For the text-containing cell, return its midpoint in (x, y) coordinate format. 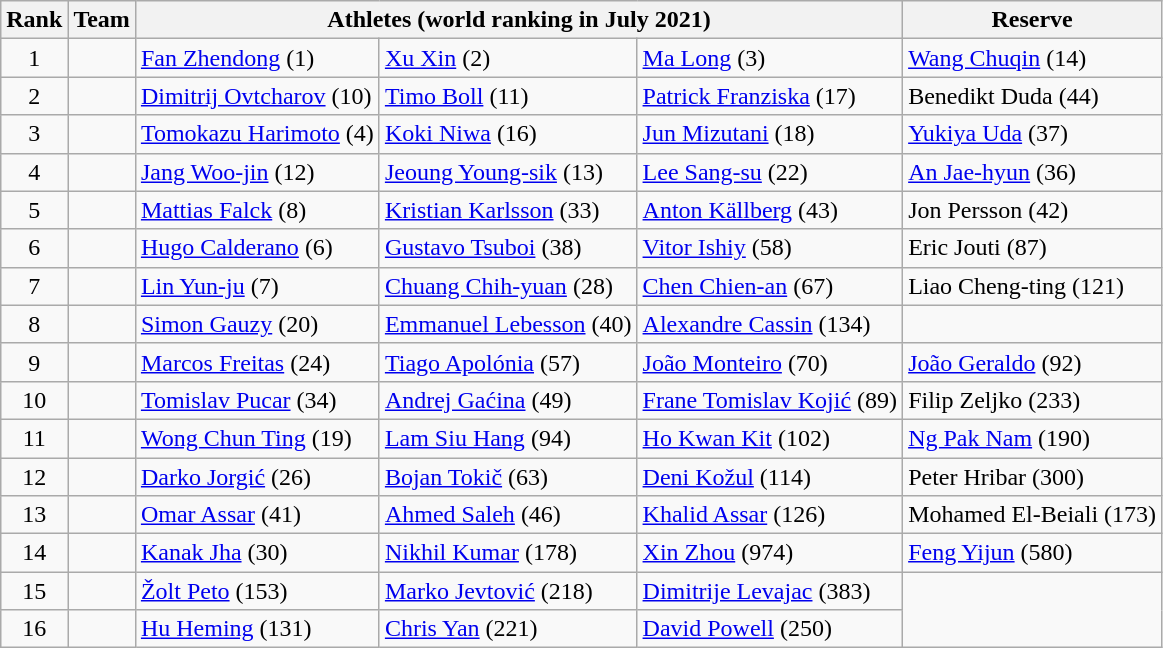
3 (34, 134)
5 (34, 210)
Kanak Jha (30) (257, 553)
Kristian Karlsson (33) (508, 210)
14 (34, 553)
Anton Källberg (43) (770, 210)
Athletes (world ranking in July 2021) (518, 20)
Frane Tomislav Kojić (89) (770, 400)
Yukiya Uda (37) (1032, 134)
Fan Zhendong (1) (257, 58)
Deni Kožul (114) (770, 477)
Hu Heming (131) (257, 629)
Ahmed Saleh (46) (508, 515)
Liao Cheng-ting (121) (1032, 286)
Rank (34, 20)
Wong Chun Ting (19) (257, 438)
Timo Boll (11) (508, 96)
Chuang Chih-yuan (28) (508, 286)
Reserve (1032, 20)
Jeoung Young-sik (13) (508, 172)
Andrej Gaćina (49) (508, 400)
Lee Sang-su (22) (770, 172)
Bojan Tokič (63) (508, 477)
16 (34, 629)
12 (34, 477)
6 (34, 248)
Tomokazu Harimoto (4) (257, 134)
Žolt Peto (153) (257, 591)
Feng Yijun (580) (1032, 553)
Tomislav Pucar (34) (257, 400)
Gustavo Tsuboi (38) (508, 248)
Ng Pak Nam (190) (1032, 438)
Patrick Franziska (17) (770, 96)
Omar Assar (41) (257, 515)
Dimitrij Ovtcharov (10) (257, 96)
Emmanuel Lebesson (40) (508, 324)
Jun Mizutani (18) (770, 134)
7 (34, 286)
David Powell (250) (770, 629)
An Jae-hyun (36) (1032, 172)
Lin Yun-ju (7) (257, 286)
Hugo Calderano (6) (257, 248)
Alexandre Cassin (134) (770, 324)
2 (34, 96)
10 (34, 400)
Filip Zeljko (233) (1032, 400)
Xu Xin (2) (508, 58)
Khalid Assar (126) (770, 515)
13 (34, 515)
Wang Chuqin (14) (1032, 58)
Marko Jevtović (218) (508, 591)
Eric Jouti (87) (1032, 248)
João Geraldo (92) (1032, 362)
11 (34, 438)
Mohamed El-Beiali (173) (1032, 515)
Team (102, 20)
Mattias Falck (8) (257, 210)
Vitor Ishiy (58) (770, 248)
Tiago Apolónia (57) (508, 362)
Jon Persson (42) (1032, 210)
Benedikt Duda (44) (1032, 96)
Koki Niwa (16) (508, 134)
9 (34, 362)
Dimitrije Levajac (383) (770, 591)
Ho Kwan Kit (102) (770, 438)
Xin Zhou (974) (770, 553)
Jang Woo-jin (12) (257, 172)
Lam Siu Hang (94) (508, 438)
15 (34, 591)
Peter Hribar (300) (1032, 477)
Nikhil Kumar (178) (508, 553)
8 (34, 324)
4 (34, 172)
João Monteiro (70) (770, 362)
1 (34, 58)
Chen Chien-an (67) (770, 286)
Ma Long (3) (770, 58)
Chris Yan (221) (508, 629)
Darko Jorgić (26) (257, 477)
Marcos Freitas (24) (257, 362)
Simon Gauzy (20) (257, 324)
